Locate the cell with the specified text and output its (X, Y) center coordinate. 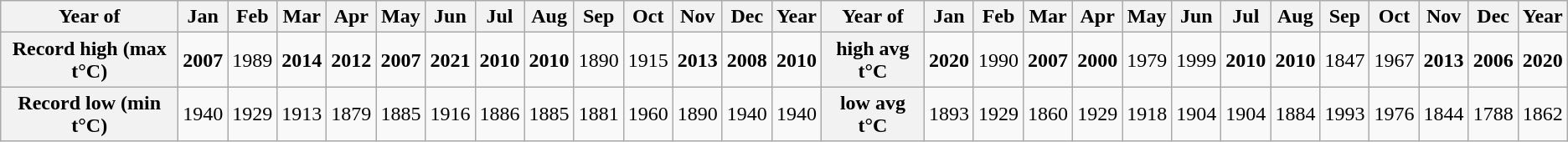
1893 (948, 114)
1860 (1049, 114)
2014 (302, 60)
1979 (1148, 60)
1999 (1196, 60)
1918 (1148, 114)
2008 (747, 60)
low avg t°C (873, 114)
1915 (648, 60)
1847 (1345, 60)
1989 (253, 60)
1788 (1493, 114)
1990 (998, 60)
2006 (1493, 60)
2021 (451, 60)
high avg t°C (873, 60)
1916 (451, 114)
1886 (499, 114)
1967 (1394, 60)
1913 (302, 114)
1879 (352, 114)
1884 (1295, 114)
2012 (352, 60)
1976 (1394, 114)
1993 (1345, 114)
Record low (min t°C) (90, 114)
Record high (max t°C) (90, 60)
1881 (598, 114)
1844 (1444, 114)
1862 (1543, 114)
2000 (1097, 60)
1960 (648, 114)
